Locate the cell with the specified text and output its (x, y) center coordinate. 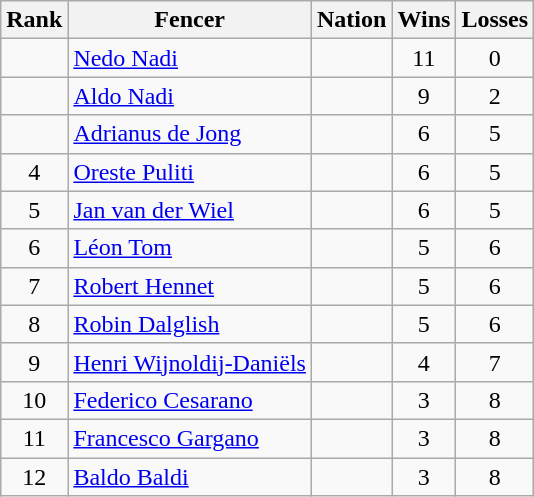
Fencer (190, 20)
Robert Hennet (190, 286)
Wins (424, 20)
Francesco Gargano (190, 438)
Nation (351, 20)
Adrianus de Jong (190, 134)
Federico Cesarano (190, 400)
Aldo Nadi (190, 96)
Oreste Puliti (190, 172)
0 (495, 58)
10 (34, 400)
Nedo Nadi (190, 58)
Jan van der Wiel (190, 210)
12 (34, 477)
Léon Tom (190, 248)
2 (495, 96)
Rank (34, 20)
Henri Wijnoldij-Daniëls (190, 362)
Baldo Baldi (190, 477)
Robin Dalglish (190, 324)
Losses (495, 20)
